Extract the [x, y] coordinate from the center of the cell holding the provided text.  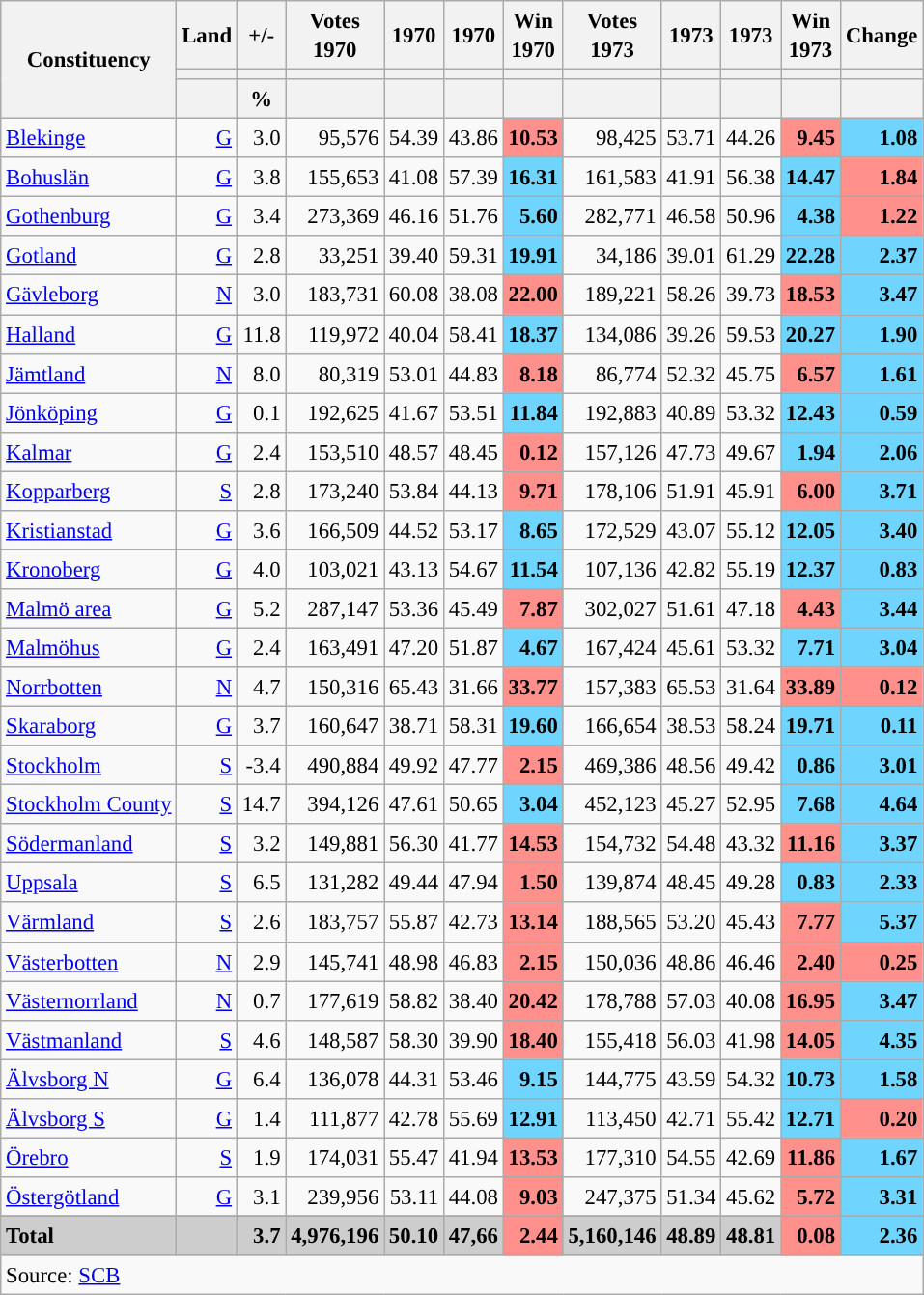
43.32 [751, 844]
58.24 [751, 726]
12.37 [811, 570]
Västmanland [89, 1039]
49.42 [751, 765]
4.7 [261, 688]
48.86 [691, 962]
19.60 [533, 726]
51.91 [691, 491]
183,731 [335, 296]
31.66 [473, 688]
273,369 [335, 216]
8.65 [533, 531]
58.82 [414, 1000]
45.75 [751, 373]
56.38 [751, 178]
22.00 [533, 296]
52.95 [751, 805]
39.73 [751, 296]
Constituency [89, 60]
Malmöhus [89, 647]
58.30 [414, 1039]
3.6 [261, 531]
111,877 [335, 1118]
18.37 [533, 334]
9.15 [533, 1080]
46.83 [473, 962]
31.64 [751, 688]
38.71 [414, 726]
3.01 [881, 765]
4.64 [881, 805]
43.59 [691, 1080]
0.25 [881, 962]
239,956 [335, 1197]
0.7 [261, 1000]
2.36 [881, 1236]
3.8 [261, 178]
Älvsborg S [89, 1118]
6.00 [811, 491]
155,653 [335, 178]
40.08 [751, 1000]
174,031 [335, 1157]
4.0 [261, 570]
13.53 [533, 1157]
53.36 [414, 608]
2.06 [881, 452]
Land [207, 35]
55.47 [414, 1157]
166,654 [612, 726]
192,883 [612, 413]
136,078 [335, 1080]
157,383 [612, 688]
Source: SCB [462, 1275]
5.60 [533, 216]
44.26 [751, 139]
45.62 [751, 1197]
2.33 [881, 883]
44.08 [473, 1197]
1.9 [261, 1157]
5.72 [811, 1197]
Älvsborg N [89, 1080]
58.41 [473, 334]
150,316 [335, 688]
44.13 [473, 491]
161,583 [612, 178]
46.16 [414, 216]
59.53 [751, 334]
60.08 [414, 296]
Stockholm [89, 765]
1.08 [881, 139]
51.87 [473, 647]
33.89 [811, 688]
178,788 [612, 1000]
7.87 [533, 608]
1.84 [881, 178]
Kopparberg [89, 491]
134,086 [612, 334]
53.17 [473, 531]
56.30 [414, 844]
54.55 [691, 1157]
173,240 [335, 491]
Gotland [89, 255]
49.28 [751, 883]
163,491 [335, 647]
41.77 [473, 844]
149,881 [335, 844]
2.37 [881, 255]
154,732 [612, 844]
3.4 [261, 216]
12.43 [811, 413]
49.92 [414, 765]
20.42 [533, 1000]
54.48 [691, 844]
43.07 [691, 531]
3.40 [881, 531]
55.19 [751, 570]
53.51 [473, 413]
0.20 [881, 1118]
56.03 [691, 1039]
12.91 [533, 1118]
3.71 [881, 491]
47.94 [473, 883]
18.53 [811, 296]
54.67 [473, 570]
302,027 [612, 608]
53.01 [414, 373]
157,126 [612, 452]
1.61 [881, 373]
178,106 [612, 491]
2.9 [261, 962]
14.47 [811, 178]
145,741 [335, 962]
41.98 [751, 1039]
48.56 [691, 765]
46.46 [751, 962]
6.4 [261, 1080]
Total [89, 1236]
45.91 [751, 491]
40.04 [414, 334]
51.34 [691, 1197]
1.4 [261, 1118]
95,576 [335, 139]
6.57 [811, 373]
19.91 [533, 255]
50.10 [414, 1236]
12.05 [811, 531]
Norrbotten [89, 688]
Värmland [89, 923]
Östergötland [89, 1197]
65.53 [691, 688]
0.59 [881, 413]
Stockholm County [89, 805]
166,509 [335, 531]
47.20 [414, 647]
42.78 [414, 1118]
55.69 [473, 1118]
48.57 [414, 452]
49.67 [751, 452]
155,418 [612, 1039]
42.82 [691, 570]
10.53 [533, 139]
55.87 [414, 923]
5,160,146 [612, 1236]
49.44 [414, 883]
50.96 [751, 216]
Västernorrland [89, 1000]
0.86 [811, 765]
Jämtland [89, 373]
4.43 [811, 608]
38.40 [473, 1000]
7.77 [811, 923]
61.29 [751, 255]
53.71 [691, 139]
1.50 [533, 883]
Jönköping [89, 413]
172,529 [612, 531]
Bohuslän [89, 178]
44.52 [414, 531]
39.90 [473, 1039]
490,884 [335, 765]
14.53 [533, 844]
113,450 [612, 1118]
7.68 [811, 805]
4.38 [811, 216]
46.58 [691, 216]
53.20 [691, 923]
57.03 [691, 1000]
177,619 [335, 1000]
Change [881, 35]
4.35 [881, 1039]
9.03 [533, 1197]
1.58 [881, 1080]
3.37 [881, 844]
0.1 [261, 413]
43.13 [414, 570]
58.31 [473, 726]
189,221 [612, 296]
65.43 [414, 688]
Win 1973 [811, 35]
8.0 [261, 373]
167,424 [612, 647]
3.2 [261, 844]
18.40 [533, 1039]
192,625 [335, 413]
14.05 [811, 1039]
287,147 [335, 608]
11.54 [533, 570]
Halland [89, 334]
33.77 [533, 688]
44.31 [414, 1080]
0.11 [881, 726]
40.89 [691, 413]
Kristianstad [89, 531]
38.53 [691, 726]
45.61 [691, 647]
45.49 [473, 608]
Södermanland [89, 844]
48.89 [691, 1236]
131,282 [335, 883]
48.98 [414, 962]
160,647 [335, 726]
11.8 [261, 334]
+/- [261, 35]
47.18 [751, 608]
Gothenburg [89, 216]
86,774 [612, 373]
16.95 [811, 1000]
50.65 [473, 805]
19.71 [811, 726]
41.91 [691, 178]
57.39 [473, 178]
Örebro [89, 1157]
Votes 1973 [612, 35]
394,126 [335, 805]
39.26 [691, 334]
54.39 [414, 139]
2.6 [261, 923]
9.71 [533, 491]
4.6 [261, 1039]
34,186 [612, 255]
3.31 [881, 1197]
13.14 [533, 923]
20.27 [811, 334]
55.12 [751, 531]
41.08 [414, 178]
11.16 [811, 844]
452,123 [612, 805]
41.94 [473, 1157]
47.73 [691, 452]
54.32 [751, 1080]
3.1 [261, 1197]
42.69 [751, 1157]
5.2 [261, 608]
42.71 [691, 1118]
45.43 [751, 923]
Gävleborg [89, 296]
469,386 [612, 765]
44.83 [473, 373]
Blekinge [89, 139]
38.08 [473, 296]
1.90 [881, 334]
5.37 [881, 923]
Win 1970 [533, 35]
4,976,196 [335, 1236]
7.71 [811, 647]
6.5 [261, 883]
47,66 [473, 1236]
47.77 [473, 765]
144,775 [612, 1080]
Uppsala [89, 883]
0.08 [811, 1236]
48.81 [751, 1236]
1.94 [811, 452]
Votes 1970 [335, 35]
51.61 [691, 608]
58.26 [691, 296]
1.22 [881, 216]
80,319 [335, 373]
% [261, 99]
Skaraborg [89, 726]
16.31 [533, 178]
282,771 [612, 216]
148,587 [335, 1039]
53.84 [414, 491]
139,874 [612, 883]
51.76 [473, 216]
8.18 [533, 373]
33,251 [335, 255]
59.31 [473, 255]
188,565 [612, 923]
Kronoberg [89, 570]
55.42 [751, 1118]
Kalmar [89, 452]
12.71 [811, 1118]
3.44 [881, 608]
45.27 [691, 805]
107,136 [612, 570]
10.73 [811, 1080]
43.86 [473, 139]
11.84 [533, 413]
2.40 [811, 962]
247,375 [612, 1197]
22.28 [811, 255]
52.32 [691, 373]
47.61 [414, 805]
42.73 [473, 923]
Västerbotten [89, 962]
39.40 [414, 255]
103,021 [335, 570]
119,972 [335, 334]
53.46 [473, 1080]
2.44 [533, 1236]
39.01 [691, 255]
Malmö area [89, 608]
9.45 [811, 139]
41.67 [414, 413]
11.86 [811, 1157]
53.11 [414, 1197]
177,310 [612, 1157]
1.67 [881, 1157]
14.7 [261, 805]
4.67 [533, 647]
98,425 [612, 139]
-3.4 [261, 765]
150,036 [612, 962]
183,757 [335, 923]
153,510 [335, 452]
